Locate the cell with the specified text and output its [x, y] center coordinate. 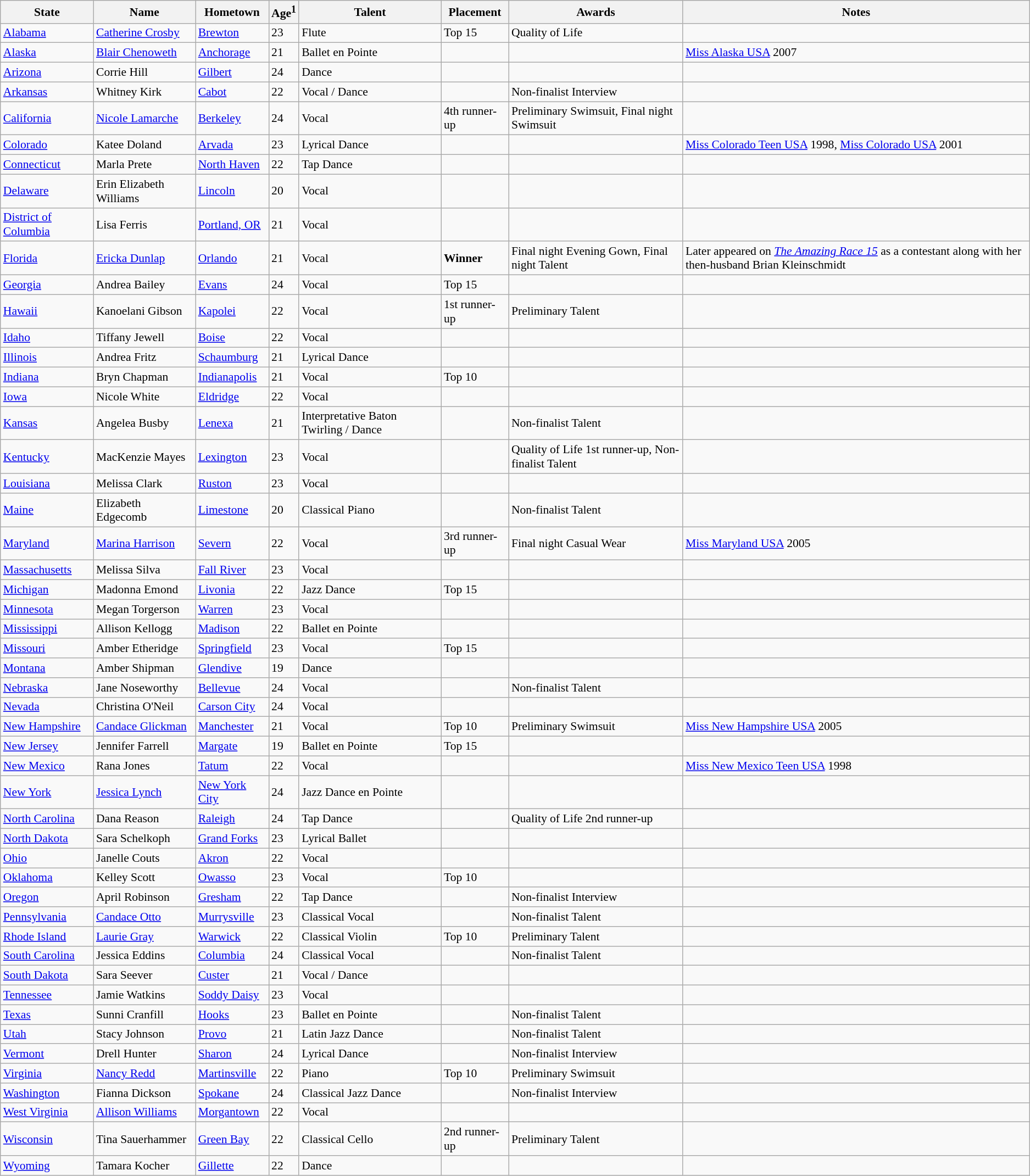
Maine [47, 510]
Spokane [232, 1093]
Katee Doland [144, 145]
Jessica Lynch [144, 792]
Louisiana [47, 483]
Quality of Life 1st runner-up, Non-finalist Talent [595, 457]
North Haven [232, 165]
Oregon [47, 898]
Minnesota [47, 609]
Provo [232, 1034]
Name [144, 12]
Hawaii [47, 311]
Lincoln [232, 191]
Nicole White [144, 397]
Janelle Couts [144, 858]
Latin Jazz Dance [370, 1034]
Piano [370, 1073]
Wyoming [47, 1166]
Carson City [232, 707]
Wisconsin [47, 1139]
Christina O'Neil [144, 707]
Megan Torgerson [144, 609]
2nd runner-up [475, 1139]
North Dakota [47, 839]
State [47, 12]
Andrea Fritz [144, 358]
Tina Sauerhammer [144, 1139]
Sara Seever [144, 976]
Jane Noseworthy [144, 688]
Andrea Bailey [144, 285]
Tennessee [47, 995]
Miss New Mexico Teen USA 1998 [856, 766]
Idaho [47, 338]
Rhode Island [47, 937]
Michigan [47, 590]
Columbia [232, 956]
3rd runner-up [475, 544]
Sharon [232, 1054]
Notes [856, 12]
Illinois [47, 358]
Hooks [232, 1015]
Severn [232, 544]
Livonia [232, 590]
New Hampshire [47, 727]
Bryn Chapman [144, 377]
Classical Violin [370, 937]
Bellevue [232, 688]
Nevada [47, 707]
Awards [595, 12]
Rana Jones [144, 766]
Corrie Hill [144, 73]
Tiffany Jewell [144, 338]
Tatum [232, 766]
Quality of Life 2nd runner-up [595, 819]
Montana [47, 668]
Erin Elizabeth Williams [144, 191]
Glendive [232, 668]
Soddy Daisy [232, 995]
Florida [47, 258]
Vermont [47, 1054]
Stacy Johnson [144, 1034]
Colorado [47, 145]
Owasso [232, 878]
Virginia [47, 1073]
South Dakota [47, 976]
Cabot [232, 92]
New York [47, 792]
Kanoelani Gibson [144, 311]
Kentucky [47, 457]
Madison [232, 629]
Dana Reason [144, 819]
Brewton [232, 33]
Arizona [47, 73]
Melissa Silva [144, 570]
Berkeley [232, 119]
Miss Alaska USA 2007 [856, 53]
Tamara Kocher [144, 1166]
Blair Chenoweth [144, 53]
Jazz Dance en Pointe [370, 792]
Arvada [232, 145]
Akron [232, 858]
1st runner-up [475, 311]
Pennsylvania [47, 917]
Amber Shipman [144, 668]
Orlando [232, 258]
Mississippi [47, 629]
Miss New Hampshire USA 2005 [856, 727]
Alabama [47, 33]
Alaska [47, 53]
Jazz Dance [370, 590]
Allison Williams [144, 1112]
Lyrical Ballet [370, 839]
Sunni Cranfill [144, 1015]
Nancy Redd [144, 1073]
Laurie Gray [144, 937]
Jennifer Farrell [144, 746]
Murrysville [232, 917]
Amber Etheridge [144, 649]
Kansas [47, 423]
Margate [232, 746]
Fall River [232, 570]
Texas [47, 1015]
Eldridge [232, 397]
West Virginia [47, 1112]
Utah [47, 1034]
Fianna Dickson [144, 1093]
District of Columbia [47, 224]
Classical Jazz Dance [370, 1093]
Missouri [47, 649]
Delaware [47, 191]
Whitney Kirk [144, 92]
New Jersey [47, 746]
Catherine Crosby [144, 33]
Jessica Eddins [144, 956]
Marla Prete [144, 165]
Georgia [47, 285]
Green Bay [232, 1139]
Lisa Ferris [144, 224]
Gresham [232, 898]
Limestone [232, 510]
Nicole Lamarche [144, 119]
Hometown [232, 12]
Preliminary Swimsuit, Final night Swimsuit [595, 119]
Manchester [232, 727]
Gillette [232, 1166]
Elizabeth Edgecomb [144, 510]
4th runner-up [475, 119]
Sara Schelkoph [144, 839]
Evans [232, 285]
Raleigh [232, 819]
Gilbert [232, 73]
California [47, 119]
Candace Glickman [144, 727]
Ericka Dunlap [144, 258]
Oklahoma [47, 878]
Ohio [47, 858]
Morgantown [232, 1112]
Portland, OR [232, 224]
Schaumburg [232, 358]
Final night Casual Wear [595, 544]
Arkansas [47, 92]
Custer [232, 976]
Indianapolis [232, 377]
Warren [232, 609]
MacKenzie Mayes [144, 457]
Quality of Life [595, 33]
New York City [232, 792]
Boise [232, 338]
Nebraska [47, 688]
Lexington [232, 457]
Placement [475, 12]
Melissa Clark [144, 483]
Final night Evening Gown, Final night Talent [595, 258]
April Robinson [144, 898]
Allison Kellogg [144, 629]
Grand Forks [232, 839]
Anchorage [232, 53]
Miss Maryland USA 2005 [856, 544]
New Mexico [47, 766]
Winner [475, 258]
Indiana [47, 377]
Maryland [47, 544]
Lenexa [232, 423]
South Carolina [47, 956]
Marina Harrison [144, 544]
Candace Otto [144, 917]
Angelea Busby [144, 423]
Drell Hunter [144, 1054]
Kelley Scott [144, 878]
Later appeared on The Amazing Race 15 as a contestant along with her then-husband Brian Kleinschmidt [856, 258]
Massachusetts [47, 570]
Classical Cello [370, 1139]
Talent [370, 12]
Washington [47, 1093]
Flute [370, 33]
Kapolei [232, 311]
Iowa [47, 397]
Warwick [232, 937]
Ruston [232, 483]
Springfield [232, 649]
Classical Piano [370, 510]
Miss Colorado Teen USA 1998, Miss Colorado USA 2001 [856, 145]
Age1 [283, 12]
Madonna Emond [144, 590]
North Carolina [47, 819]
Martinsville [232, 1073]
Connecticut [47, 165]
Jamie Watkins [144, 995]
Interpretative Baton Twirling / Dance [370, 423]
